Search for the cell housing the specified text and yield its [x, y] center coordinate. 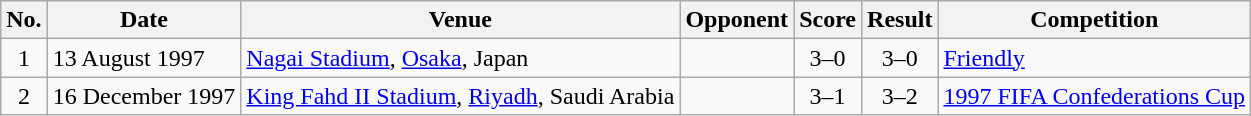
King Fahd II Stadium, Riyadh, Saudi Arabia [460, 96]
Result [900, 20]
Score [828, 20]
Competition [1094, 20]
1997 FIFA Confederations Cup [1094, 96]
No. [24, 20]
Opponent [737, 20]
1 [24, 58]
Venue [460, 20]
3–2 [900, 96]
Nagai Stadium, Osaka, Japan [460, 58]
16 December 1997 [144, 96]
Friendly [1094, 58]
3–1 [828, 96]
2 [24, 96]
Date [144, 20]
13 August 1997 [144, 58]
